Identify which cell holds the provided text, then report its (X, Y) central coordinate. 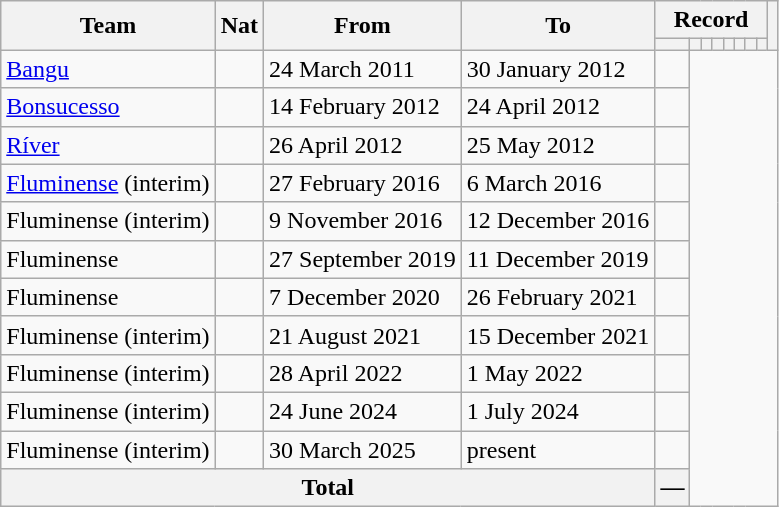
Nat (239, 26)
7 December 2020 (363, 297)
24 April 2012 (558, 107)
Record (711, 20)
25 May 2012 (558, 145)
28 April 2022 (363, 373)
Team (108, 26)
Bangu (108, 69)
1 May 2022 (558, 373)
11 December 2019 (558, 259)
— (672, 488)
6 March 2016 (558, 183)
15 December 2021 (558, 335)
26 April 2012 (363, 145)
30 March 2025 (363, 449)
1 July 2024 (558, 411)
21 August 2021 (363, 335)
To (558, 26)
9 November 2016 (363, 221)
Total (328, 488)
24 March 2011 (363, 69)
27 February 2016 (363, 183)
30 January 2012 (558, 69)
26 February 2021 (558, 297)
12 December 2016 (558, 221)
14 February 2012 (363, 107)
present (558, 449)
24 June 2024 (363, 411)
Ríver (108, 145)
27 September 2019 (363, 259)
From (363, 26)
Bonsucesso (108, 107)
